Provide the (X, Y) coordinate of the cell's center where the given text is located.  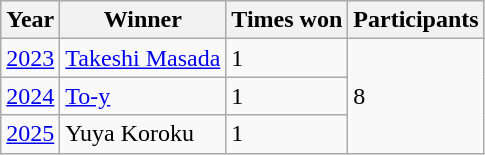
2023 (30, 58)
2025 (30, 134)
2024 (30, 96)
8 (416, 96)
Year (30, 20)
Yuya Koroku (143, 134)
To-y (143, 96)
Takeshi Masada (143, 58)
Winner (143, 20)
Times won (287, 20)
Participants (416, 20)
